Pinpoint the cell where the given text exists, returning its [X, Y] midpoint coordinate. 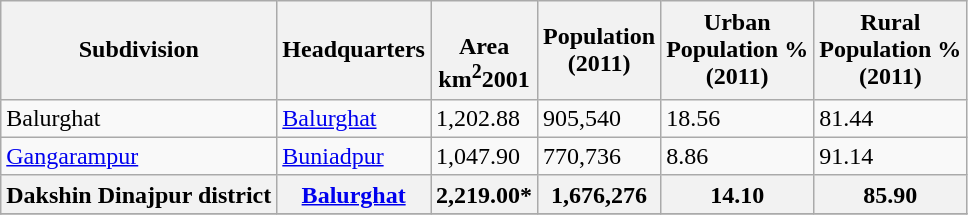
91.14 [890, 156]
1,676,276 [600, 194]
2,219.00* [484, 194]
8.86 [738, 156]
Rural Population % (2011) [890, 50]
Buniadpur [354, 156]
81.44 [890, 118]
18.56 [738, 118]
Dakshin Dinajpur district [139, 194]
Population(2011) [600, 50]
905,540 [600, 118]
Headquarters [354, 50]
770,736 [600, 156]
Subdivision [139, 50]
1,202.88 [484, 118]
UrbanPopulation %(2011) [738, 50]
85.90 [890, 194]
1,047.90 [484, 156]
14.10 [738, 194]
Areakm22001 [484, 50]
Gangarampur [139, 156]
